Extract the [x, y] coordinate from the center of the cell holding the provided text.  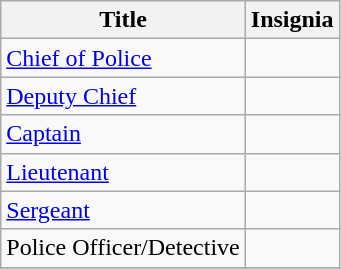
Lieutenant [124, 172]
Deputy Chief [124, 96]
Captain [124, 134]
Police Officer/Detective [124, 248]
Chief of Police [124, 58]
Sergeant [124, 210]
Title [124, 20]
Insignia [292, 20]
